For the text-containing cell, return its midpoint in (X, Y) coordinate format. 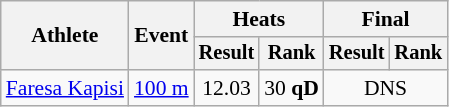
12.03 (227, 88)
Athlete (65, 36)
Event (162, 36)
Final (386, 19)
Faresa Kapisi (65, 88)
30 qD (292, 88)
DNS (386, 88)
100 m (162, 88)
Heats (259, 19)
